Detect which cell encompasses the target text, then output its (x, y) center coordinate. 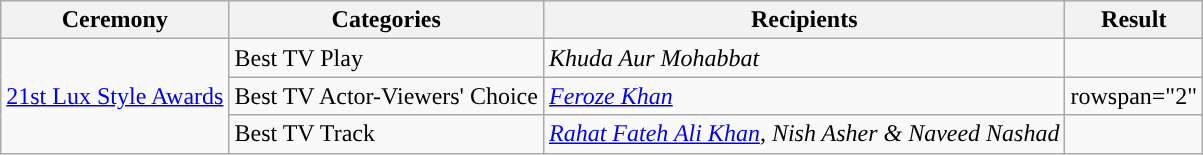
Best TV Track (386, 134)
Result (1134, 20)
Feroze Khan (804, 96)
Best TV Actor-Viewers' Choice (386, 96)
Ceremony (115, 20)
Best TV Play (386, 58)
Categories (386, 20)
Rahat Fateh Ali Khan, Nish Asher & Naveed Nashad (804, 134)
Recipients (804, 20)
Khuda Aur Mohabbat (804, 58)
21st Lux Style Awards (115, 96)
rowspan="2" (1134, 96)
